Detect which cell encompasses the target text, then output its (X, Y) center coordinate. 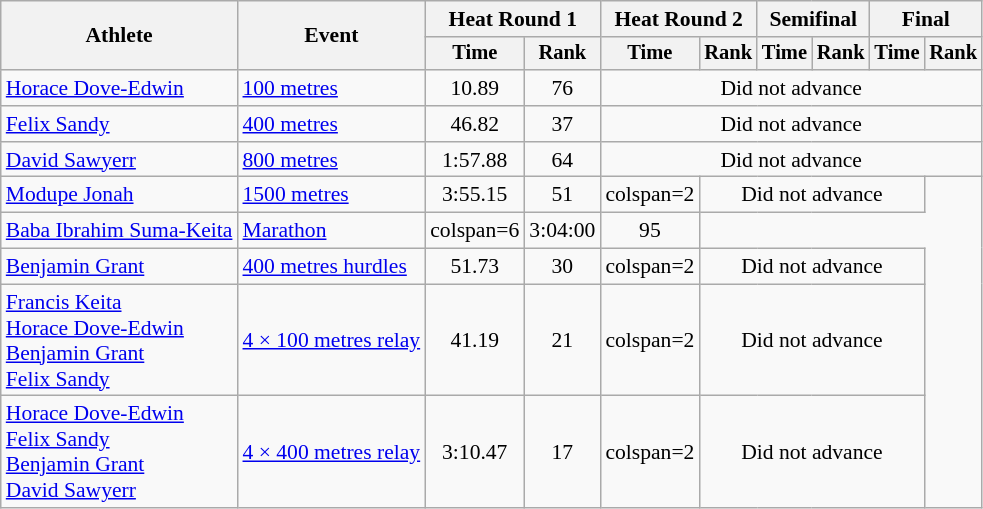
400 metres (331, 124)
Athlete (120, 36)
Final (926, 19)
30 (562, 267)
3:55.15 (474, 195)
3:10.47 (474, 452)
David Sawyerr (120, 160)
41.19 (474, 340)
4 × 400 metres relay (331, 452)
Marathon (331, 231)
colspan=6 (474, 231)
Horace Dove-EdwinFelix SandyBenjamin GrantDavid Sawyerr (120, 452)
Baba Ibrahim Suma-Keita (120, 231)
Felix Sandy (120, 124)
76 (562, 88)
1:57.88 (474, 160)
1500 metres (331, 195)
37 (562, 124)
Horace Dove-Edwin (120, 88)
Francis KeitaHorace Dove-EdwinBenjamin GrantFelix Sandy (120, 340)
Heat Round 1 (512, 19)
Semifinal (813, 19)
3:04:00 (562, 231)
4 × 100 metres relay (331, 340)
95 (650, 231)
Heat Round 2 (678, 19)
17 (562, 452)
46.82 (474, 124)
Benjamin Grant (120, 267)
51.73 (474, 267)
100 metres (331, 88)
Event (331, 36)
400 metres hurdles (331, 267)
10.89 (474, 88)
64 (562, 160)
Modupe Jonah (120, 195)
800 metres (331, 160)
21 (562, 340)
51 (562, 195)
